For the text-containing cell, return its midpoint in (X, Y) coordinate format. 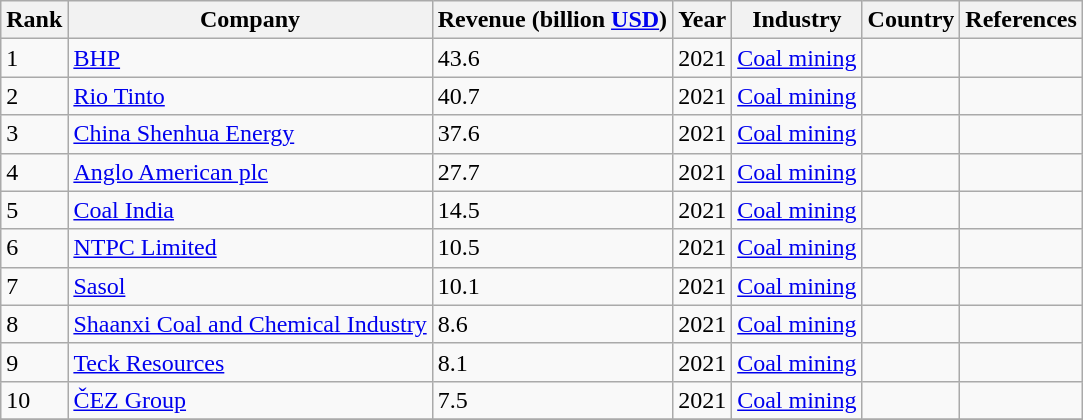
1 (34, 58)
27.7 (552, 172)
10 (34, 400)
10.5 (552, 248)
4 (34, 172)
Year (702, 20)
37.6 (552, 134)
BHP (250, 58)
Rio Tinto (250, 96)
14.5 (552, 210)
8.1 (552, 362)
Revenue (billion USD) (552, 20)
8 (34, 324)
Coal India (250, 210)
Sasol (250, 286)
6 (34, 248)
Shaanxi Coal and Chemical Industry (250, 324)
Rank (34, 20)
5 (34, 210)
Anglo American plc (250, 172)
9 (34, 362)
NTPC Limited (250, 248)
China Shenhua Energy (250, 134)
2 (34, 96)
7 (34, 286)
Country (911, 20)
8.6 (552, 324)
References (1022, 20)
Teck Resources (250, 362)
40.7 (552, 96)
10.1 (552, 286)
7.5 (552, 400)
Company (250, 20)
3 (34, 134)
ČEZ Group (250, 400)
43.6 (552, 58)
Industry (797, 20)
